Find where the given text appears and provide that cell's center as [x, y] coordinate. 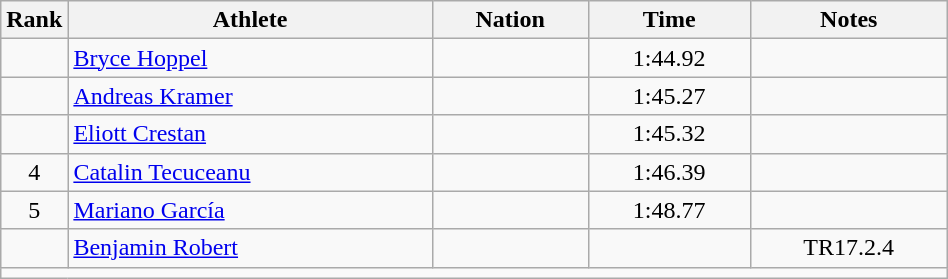
Andreas Kramer [250, 96]
1:45.27 [669, 96]
Time [669, 20]
TR17.2.4 [848, 248]
Catalin Tecuceanu [250, 172]
Bryce Hoppel [250, 58]
1:46.39 [669, 172]
1:45.32 [669, 134]
1:44.92 [669, 58]
Rank [34, 20]
1:48.77 [669, 210]
5 [34, 210]
Mariano García [250, 210]
4 [34, 172]
Notes [848, 20]
Athlete [250, 20]
Nation [510, 20]
Eliott Crestan [250, 134]
Benjamin Robert [250, 248]
